Identify which cell holds the provided text, then report its (X, Y) central coordinate. 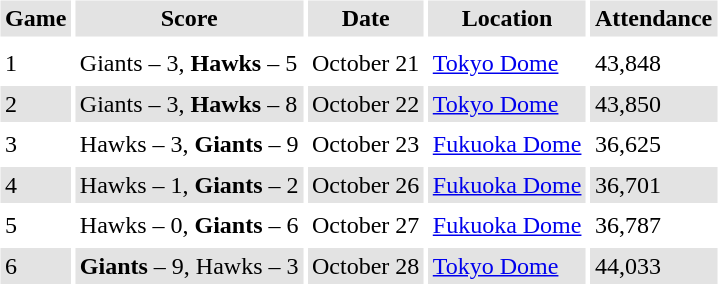
43,850 (653, 104)
36,701 (653, 185)
3 (35, 144)
October 21 (365, 64)
October 27 (365, 226)
2 (35, 104)
36,787 (653, 226)
43,848 (653, 64)
1 (35, 64)
44,033 (653, 266)
Giants – 3, Hawks – 5 (189, 64)
36,625 (653, 144)
6 (35, 266)
Location (507, 18)
Score (189, 18)
October 22 (365, 104)
Game (35, 18)
Date (365, 18)
4 (35, 185)
October 26 (365, 185)
Giants – 3, Hawks – 8 (189, 104)
5 (35, 226)
Hawks – 3, Giants – 9 (189, 144)
Hawks – 1, Giants – 2 (189, 185)
October 23 (365, 144)
October 28 (365, 266)
Giants – 9, Hawks – 3 (189, 266)
Attendance (653, 18)
Hawks – 0, Giants – 6 (189, 226)
